Extract the [X, Y] coordinate from the center of the cell holding the provided text.  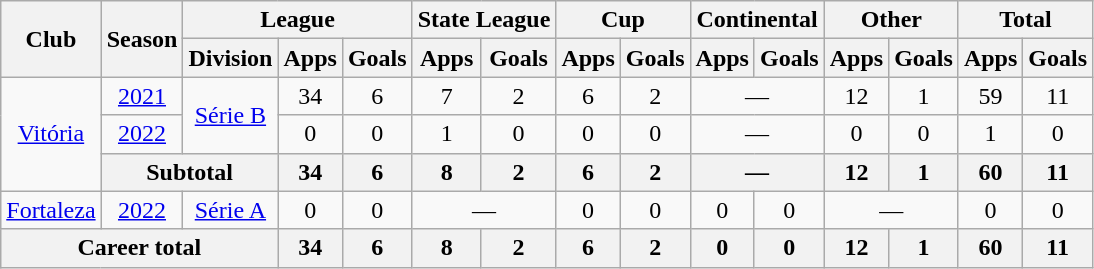
Total [1025, 20]
State League [484, 20]
Other [891, 20]
Career total [140, 248]
Season [142, 39]
League [298, 20]
59 [990, 96]
2021 [142, 96]
Club [51, 39]
Subtotal [190, 172]
Continental [757, 20]
Série B [230, 115]
Division [230, 58]
Fortaleza [51, 210]
Vitória [51, 134]
Série A [230, 210]
7 [446, 96]
Cup [623, 20]
